Pinpoint the cell where the given text exists, returning its [X, Y] midpoint coordinate. 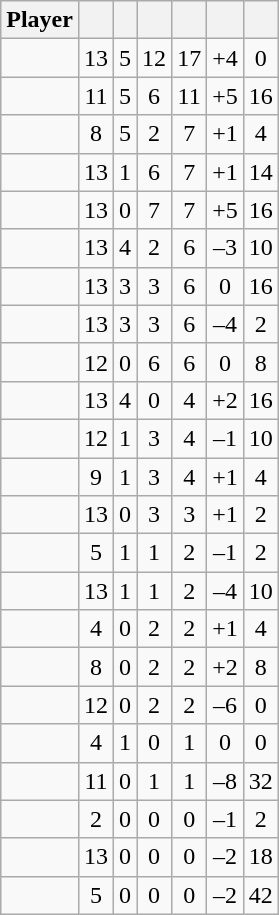
–3 [226, 248]
+4 [226, 58]
42 [260, 895]
9 [96, 477]
Player [40, 20]
17 [190, 58]
18 [260, 857]
32 [260, 781]
14 [260, 172]
–8 [226, 781]
–6 [226, 705]
